Extract the [x, y] coordinate from the center of the cell holding the provided text.  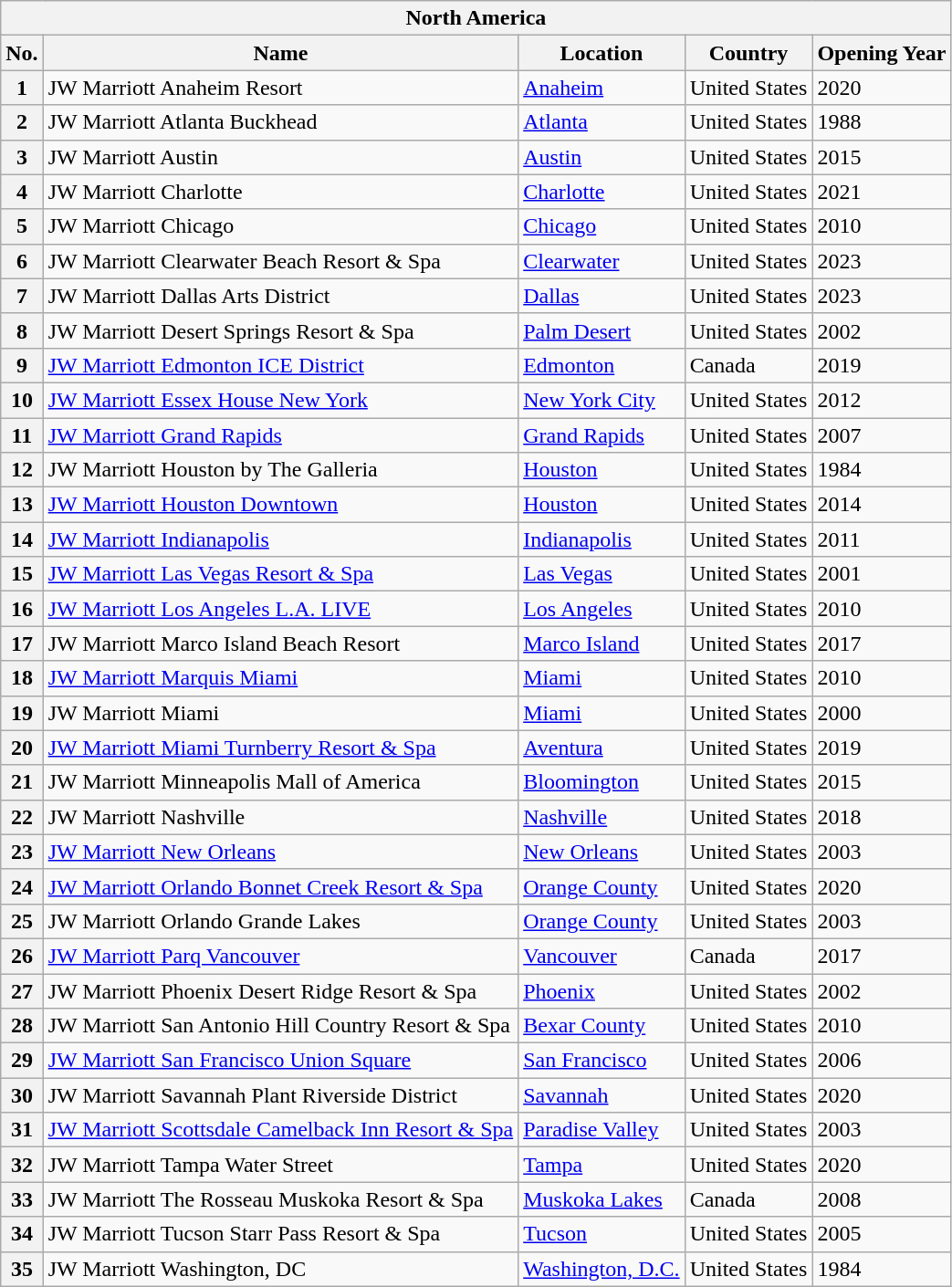
2006 [882, 1061]
2001 [882, 574]
JW Marriott Miami [281, 713]
Anaheim [602, 88]
JW Marriott Nashville [281, 817]
Palm Desert [602, 330]
6 [22, 261]
2014 [882, 505]
2 [22, 122]
Edmonton [602, 365]
33 [22, 1199]
JW Marriott Los Angeles L.A. LIVE [281, 609]
21 [22, 782]
2012 [882, 400]
20 [22, 748]
18 [22, 678]
Bloomington [602, 782]
Chicago [602, 226]
JW Marriott Tucson Starr Pass Resort & Spa [281, 1234]
Name [281, 53]
JW Marriott Desert Springs Resort & Spa [281, 330]
Phoenix [602, 990]
JW Marriott Savannah Plant Riverside District [281, 1095]
JW Marriott Austin [281, 157]
9 [22, 365]
Marco Island [602, 643]
Grand Rapids [602, 435]
11 [22, 435]
2000 [882, 713]
North America [476, 18]
JW Marriott Houston Downtown [281, 505]
29 [22, 1061]
23 [22, 852]
JW Marriott San Antonio Hill Country Resort & Spa [281, 1026]
7 [22, 296]
13 [22, 505]
JW Marriott Dallas Arts District [281, 296]
Opening Year [882, 53]
3 [22, 157]
Indianapolis [602, 539]
JW Marriott Grand Rapids [281, 435]
31 [22, 1130]
10 [22, 400]
JW Marriott New Orleans [281, 852]
22 [22, 817]
Dallas [602, 296]
Clearwater [602, 261]
1 [22, 88]
Washington, D.C. [602, 1269]
2008 [882, 1199]
2005 [882, 1234]
JW Marriott Atlanta Buckhead [281, 122]
JW Marriott Miami Turnberry Resort & Spa [281, 748]
15 [22, 574]
JW Marriott Houston by The Galleria [281, 470]
5 [22, 226]
JW Marriott Washington, DC [281, 1269]
No. [22, 53]
27 [22, 990]
JW Marriott Orlando Bonnet Creek Resort & Spa [281, 886]
2007 [882, 435]
JW Marriott Anaheim Resort [281, 88]
JW Marriott Edmonton ICE District [281, 365]
14 [22, 539]
JW Marriott Minneapolis Mall of America [281, 782]
New York City [602, 400]
JW Marriott Marco Island Beach Resort [281, 643]
JW Marriott Parq Vancouver [281, 956]
24 [22, 886]
Charlotte [602, 192]
Tampa [602, 1165]
Las Vegas [602, 574]
25 [22, 921]
Location [602, 53]
JW Marriott Marquis Miami [281, 678]
2011 [882, 539]
JW Marriott Tampa Water Street [281, 1165]
JW Marriott Scottsdale Camelback Inn Resort & Spa [281, 1130]
JW Marriott Essex House New York [281, 400]
2018 [882, 817]
Nashville [602, 817]
1988 [882, 122]
Vancouver [602, 956]
26 [22, 956]
Aventura [602, 748]
Tucson [602, 1234]
JW Marriott Indianapolis [281, 539]
JW Marriott Charlotte [281, 192]
28 [22, 1026]
19 [22, 713]
San Francisco [602, 1061]
JW Marriott Clearwater Beach Resort & Spa [281, 261]
JW Marriott San Francisco Union Square [281, 1061]
34 [22, 1234]
2021 [882, 192]
16 [22, 609]
JW Marriott Chicago [281, 226]
JW Marriott The Rosseau Muskoka Resort & Spa [281, 1199]
12 [22, 470]
JW Marriott Las Vegas Resort & Spa [281, 574]
New Orleans [602, 852]
8 [22, 330]
Bexar County [602, 1026]
Paradise Valley [602, 1130]
Atlanta [602, 122]
35 [22, 1269]
30 [22, 1095]
Muskoka Lakes [602, 1199]
JW Marriott Orlando Grande Lakes [281, 921]
JW Marriott Phoenix Desert Ridge Resort & Spa [281, 990]
4 [22, 192]
32 [22, 1165]
17 [22, 643]
Savannah [602, 1095]
Country [748, 53]
Austin [602, 157]
Los Angeles [602, 609]
